From the cell containing the given text, extract its center point as (x, y) coordinate. 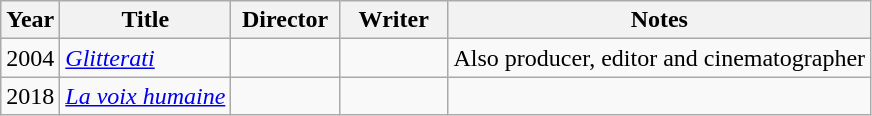
Glitterati (146, 58)
Year (30, 20)
2018 (30, 96)
La voix humaine (146, 96)
Notes (660, 20)
2004 (30, 58)
Also producer, editor and cinematographer (660, 58)
Title (146, 20)
Writer (394, 20)
Director (286, 20)
